Determine the (X, Y) coordinate at the center of the cell enclosing the given text.  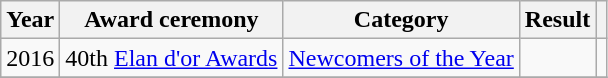
Award ceremony (172, 20)
Year (30, 20)
Result (557, 20)
Newcomers of the Year (401, 58)
2016 (30, 58)
40th Elan d'or Awards (172, 58)
Category (401, 20)
